Determine the (x, y) coordinate at the center of the cell enclosing the given text.  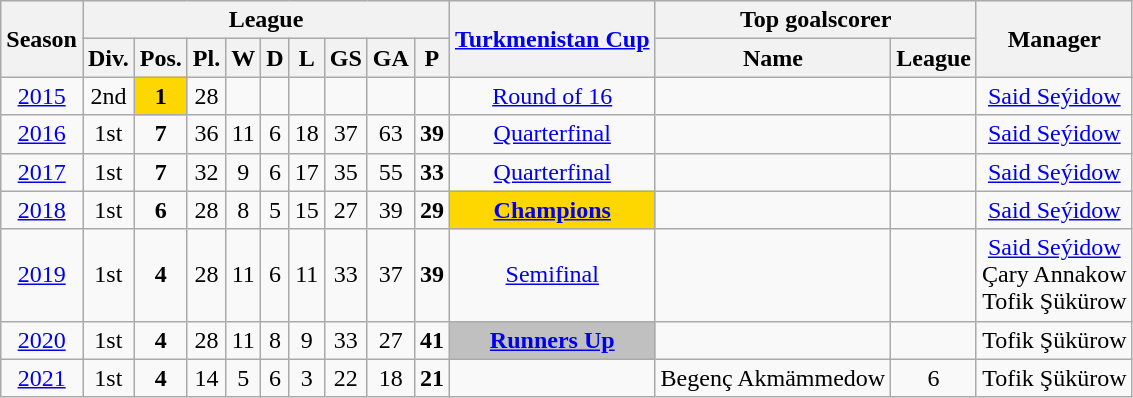
1 (160, 96)
32 (206, 172)
2018 (42, 210)
55 (390, 172)
Div. (108, 58)
36 (206, 134)
P (432, 58)
63 (390, 134)
Top goalscorer (816, 20)
2021 (42, 378)
GA (390, 58)
Said Seýidow Çary Annakow Tofik Şükürow (1054, 275)
2017 (42, 172)
21 (432, 378)
Pl. (206, 58)
2016 (42, 134)
2020 (42, 340)
3 (306, 378)
Name (773, 58)
Pos. (160, 58)
D (275, 58)
41 (432, 340)
W (244, 58)
L (306, 58)
17 (306, 172)
Semifinal (552, 275)
14 (206, 378)
2nd (108, 96)
35 (346, 172)
2015 (42, 96)
GS (346, 58)
15 (306, 210)
Round of 16 (552, 96)
2019 (42, 275)
Runners Up (552, 340)
Season (42, 39)
Turkmenistan Cup (552, 39)
Champions (552, 210)
Manager (1054, 39)
29 (432, 210)
Begenç Akmämmedow (773, 378)
22 (346, 378)
